Identify which cell holds the provided text, then report its [x, y] central coordinate. 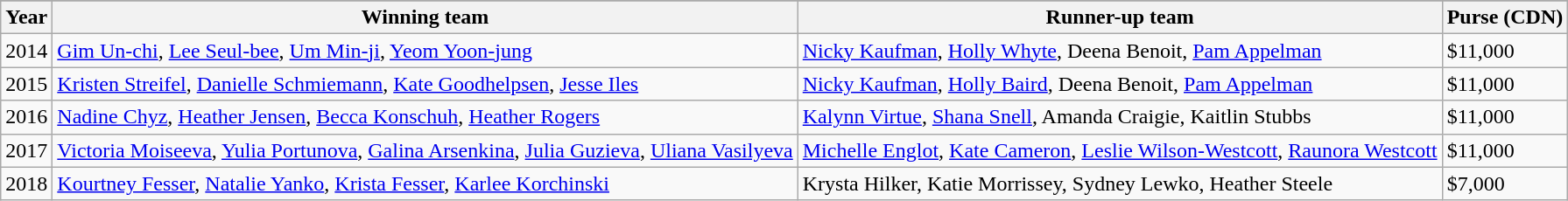
2018 [26, 184]
Victoria Moiseeva, Yulia Portunova, Galina Arsenkina, Julia Guzieva, Uliana Vasilyeva [425, 150]
2017 [26, 150]
2015 [26, 84]
Winning team [425, 17]
Runner-up team [1120, 17]
Michelle Englot, Kate Cameron, Leslie Wilson-Westcott, Raunora Westcott [1120, 150]
Gim Un-chi, Lee Seul-bee, Um Min-ji, Yeom Yoon-jung [425, 51]
Kristen Streifel, Danielle Schmiemann, Kate Goodhelpsen, Jesse Iles [425, 84]
2016 [26, 117]
Purse (CDN) [1505, 17]
Year [26, 17]
Krysta Hilker, Katie Morrissey, Sydney Lewko, Heather Steele [1120, 184]
2014 [26, 51]
Nicky Kaufman, Holly Whyte, Deena Benoit, Pam Appelman [1120, 51]
$7,000 [1505, 184]
Nicky Kaufman, Holly Baird, Deena Benoit, Pam Appelman [1120, 84]
Kourtney Fesser, Natalie Yanko, Krista Fesser, Karlee Korchinski [425, 184]
Nadine Chyz, Heather Jensen, Becca Konschuh, Heather Rogers [425, 117]
Kalynn Virtue, Shana Snell, Amanda Craigie, Kaitlin Stubbs [1120, 117]
